Find where the given text appears and provide that cell's center as [X, Y] coordinate. 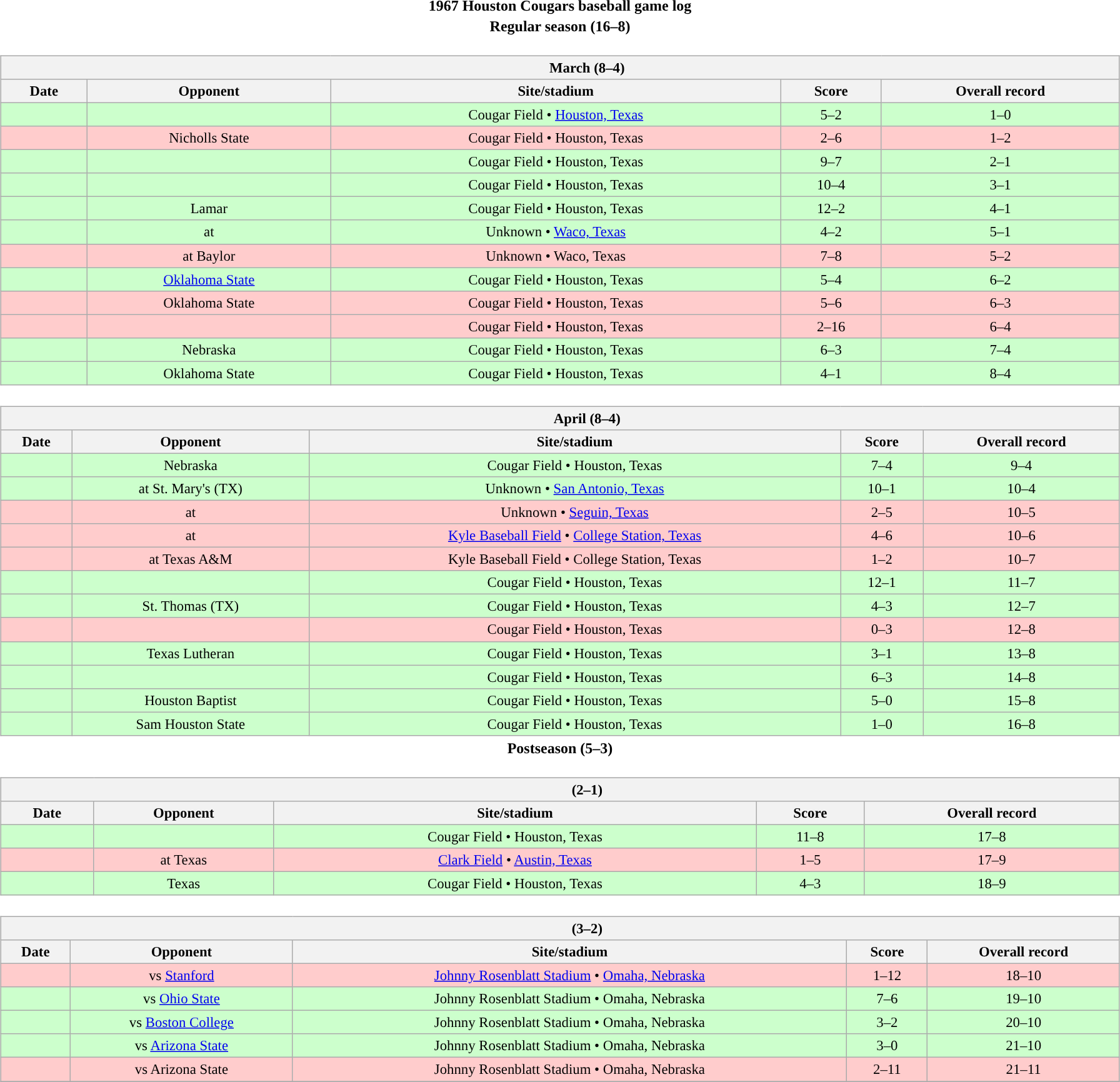
15–8 [1021, 700]
at Texas A&M [190, 559]
8–4 [1001, 373]
3–0 [887, 1046]
5–1 [1001, 232]
9–4 [1021, 465]
at Texas [184, 860]
5–0 [882, 700]
16–8 [1021, 724]
17–8 [991, 836]
April (8–4) [560, 418]
0–3 [882, 629]
vs Boston College [181, 1023]
Nicholls State [209, 138]
20–10 [1024, 1023]
5–6 [831, 303]
Lamar [209, 209]
12–8 [1021, 629]
6–2 [1001, 279]
18–10 [1024, 976]
Sam Houston State [190, 724]
2–11 [887, 1069]
4–6 [882, 536]
12–7 [1021, 606]
Texas Lutheran [190, 653]
2–6 [831, 138]
at St. Mary's (TX) [190, 489]
1–12 [887, 976]
March (8–4) [560, 68]
Houston Baptist [190, 700]
12–2 [831, 209]
10–7 [1021, 559]
2–5 [882, 512]
6–4 [1001, 326]
at Baylor [209, 256]
Clark Field • Austin, Texas [515, 860]
21–11 [1024, 1069]
vs Stanford [181, 976]
10–5 [1021, 512]
Unknown • San Antonio, Texas [574, 489]
17–9 [991, 860]
13–8 [1021, 653]
4–2 [831, 232]
2–1 [1001, 162]
9–7 [831, 162]
10–6 [1021, 536]
7–6 [887, 999]
St. Thomas (TX) [190, 606]
11–7 [1021, 583]
Texas [184, 883]
5–4 [831, 279]
19–10 [1024, 999]
18–9 [991, 883]
12–1 [882, 583]
2–16 [831, 326]
(2–1) [560, 789]
14–8 [1021, 677]
21–10 [1024, 1046]
11–8 [810, 836]
3–2 [887, 1023]
(3–2) [560, 928]
Unknown • Seguin, Texas [574, 512]
1–5 [810, 860]
10–1 [882, 489]
7–8 [831, 256]
vs Ohio State [181, 999]
